Pinpoint the cell where the given text exists, returning its (x, y) midpoint coordinate. 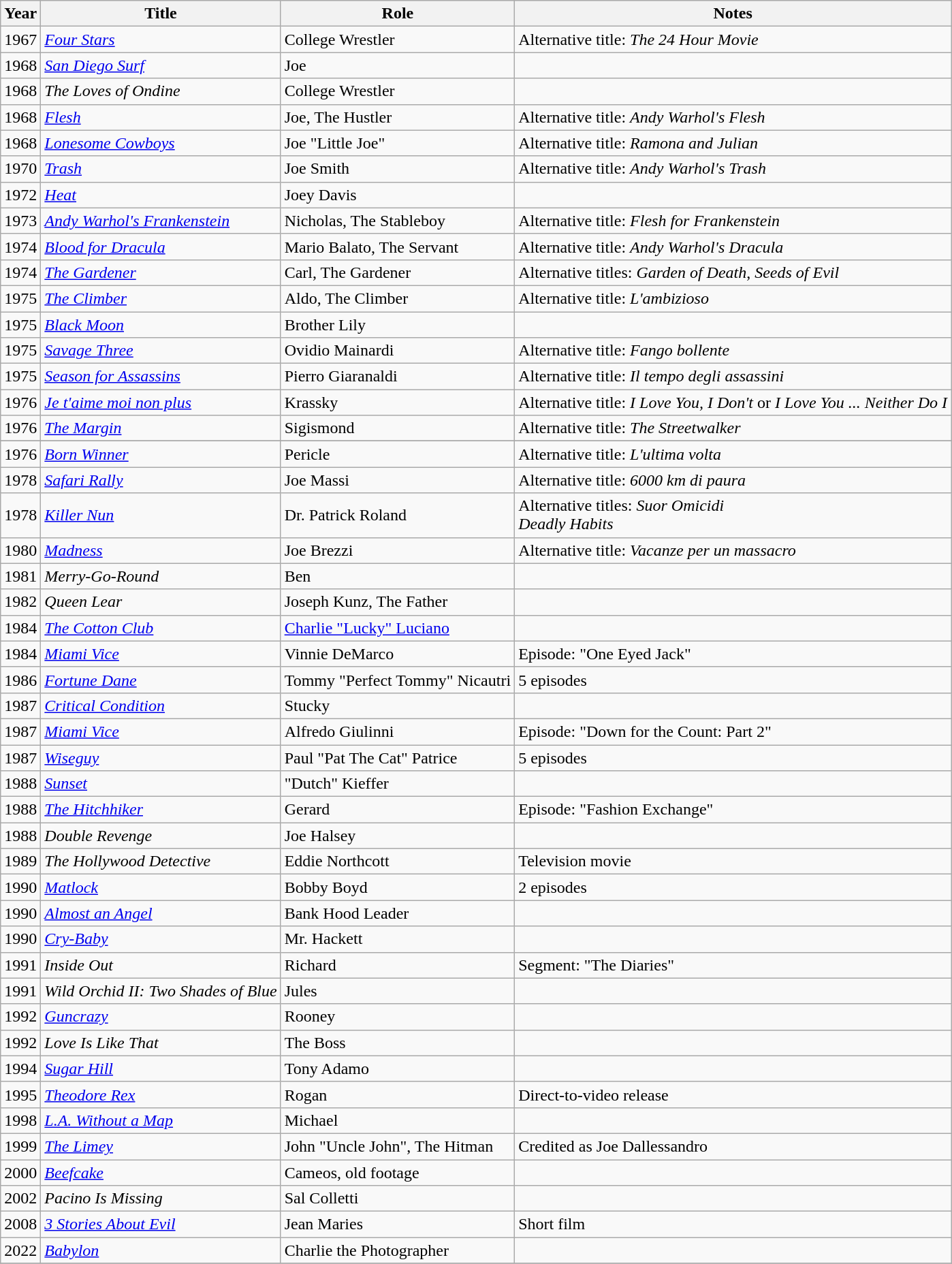
The Hollywood Detective (161, 862)
Sigismond (398, 428)
Ben (398, 576)
Joe Massi (398, 480)
Krassky (398, 402)
Alternative title: Fango bollente (733, 351)
Wild Orchid II: Two Shades of Blue (161, 991)
Joe Brezzi (398, 550)
Critical Condition (161, 706)
Matlock (161, 887)
Alternative title: The Streetwalker (733, 428)
Brother Lily (398, 325)
Carl, The Gardener (398, 272)
Jean Maries (398, 1224)
1973 (20, 221)
1989 (20, 862)
The Gardener (161, 272)
Season for Assassins (161, 377)
Alternative title: I Love You, I Don't or I Love You ... Neither Do I (733, 402)
1970 (20, 169)
Beefcake (161, 1172)
Television movie (733, 862)
Alternative titles: Suor OmicidiDeadly Habits (733, 515)
Role (398, 14)
Mario Balato, The Servant (398, 247)
Fortune Dane (161, 680)
The Limey (161, 1146)
1981 (20, 576)
The Boss (398, 1043)
2022 (20, 1250)
Alternative title: Flesh for Frankenstein (733, 221)
The Loves of Ondine (161, 91)
Year (20, 14)
Alternative title: Il tempo degli assassini (733, 377)
San Diego Surf (161, 65)
Love Is Like That (161, 1043)
Alternative title: L'ambizioso (733, 298)
Aldo, The Climber (398, 298)
Joe, The Hustler (398, 117)
Pierro Giaranaldi (398, 377)
Inside Out (161, 965)
Pacino Is Missing (161, 1199)
Richard (398, 965)
Lonesome Cowboys (161, 143)
1998 (20, 1120)
Alternative title: Andy Warhol's Flesh (733, 117)
Cameos, old footage (398, 1172)
John "Uncle John", The Hitman (398, 1146)
Alternative title: L'ultima volta (733, 454)
Michael (398, 1120)
Black Moon (161, 325)
Dr. Patrick Roland (398, 515)
Segment: "The Diaries" (733, 965)
2 episodes (733, 887)
Alfredo Giulinni (398, 731)
Joe Smith (398, 169)
Credited as Joe Dallessandro (733, 1146)
Pericle (398, 454)
Je t'aime moi non plus (161, 402)
Blood for Dracula (161, 247)
Andy Warhol's Frankenstein (161, 221)
Almost an Angel (161, 913)
Killer Nun (161, 515)
Vinnie DeMarco (398, 654)
Episode: "One Eyed Jack" (733, 654)
Eddie Northcott (398, 862)
1972 (20, 195)
Direct-to-video release (733, 1094)
The Cotton Club (161, 628)
Sunset (161, 784)
Babylon (161, 1250)
2000 (20, 1172)
"Dutch" Kieffer (398, 784)
Joe "Little Joe" (398, 143)
1980 (20, 550)
Bobby Boyd (398, 887)
Sal Colletti (398, 1199)
Alternative title: 6000 km di paura (733, 480)
Flesh (161, 117)
Merry-Go-Round (161, 576)
Short film (733, 1224)
Nicholas, The Stableboy (398, 221)
1982 (20, 602)
Savage Three (161, 351)
Alternative title: Ramona and Julian (733, 143)
Cry-Baby (161, 939)
Alternative title: Vacanze per un massacro (733, 550)
1967 (20, 39)
Joseph Kunz, The Father (398, 602)
Charlie the Photographer (398, 1250)
Alternative title: Andy Warhol's Dracula (733, 247)
Four Stars (161, 39)
Safari Rally (161, 480)
1994 (20, 1069)
Guncrazy (161, 1017)
Gerard (398, 810)
2002 (20, 1199)
Joe (398, 65)
Born Winner (161, 454)
Tommy "Perfect Tommy" Nicautri (398, 680)
Mr. Hackett (398, 939)
Alternative title: The 24 Hour Movie (733, 39)
Title (161, 14)
Rooney (398, 1017)
Alternative titles: Garden of Death, Seeds of Evil (733, 272)
The Climber (161, 298)
3 Stories About Evil (161, 1224)
Episode: "Fashion Exchange" (733, 810)
Theodore Rex (161, 1094)
1986 (20, 680)
Charlie "Lucky" Luciano (398, 628)
1995 (20, 1094)
The Hitchhiker (161, 810)
Paul "Pat The Cat" Patrice (398, 758)
Joey Davis (398, 195)
L.A. Without a Map (161, 1120)
Wiseguy (161, 758)
2008 (20, 1224)
Ovidio Mainardi (398, 351)
Episode: "Down for the Count: Part 2" (733, 731)
Jules (398, 991)
Rogan (398, 1094)
Bank Hood Leader (398, 913)
Madness (161, 550)
Stucky (398, 706)
The Margin (161, 428)
Queen Lear (161, 602)
Alternative title: Andy Warhol's Trash (733, 169)
Heat (161, 195)
Joe Halsey (398, 836)
Double Revenge (161, 836)
1999 (20, 1146)
Tony Adamo (398, 1069)
Trash (161, 169)
Notes (733, 14)
Sugar Hill (161, 1069)
